Output the [X, Y] coordinate of the center of the cell containing the given text.  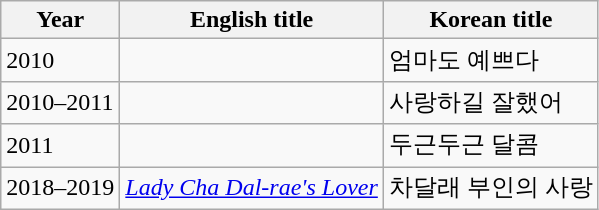
2018–2019 [60, 188]
두근두근 달콤 [490, 146]
2010–2011 [60, 102]
2010 [60, 60]
엄마도 예쁘다 [490, 60]
2011 [60, 146]
Korean title [490, 20]
차달래 부인의 사랑 [490, 188]
Year [60, 20]
Lady Cha Dal-rae's Lover [252, 188]
English title [252, 20]
사랑하길 잘했어 [490, 102]
